Pinpoint the cell where the given text exists, returning its [x, y] midpoint coordinate. 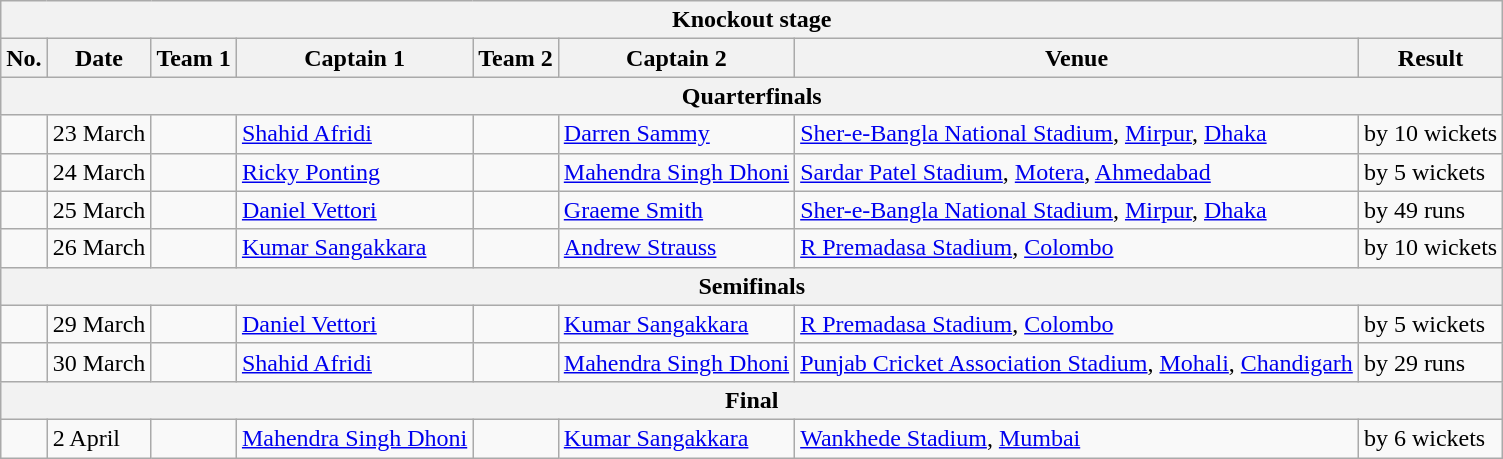
Quarterfinals [752, 96]
Knockout stage [752, 20]
No. [24, 58]
Captain 1 [354, 58]
26 March [99, 248]
30 March [99, 362]
23 March [99, 134]
2 April [99, 438]
24 March [99, 172]
by 29 runs [1430, 362]
Date [99, 58]
29 March [99, 324]
by 49 runs [1430, 210]
Darren Sammy [676, 134]
Sardar Patel Stadium, Motera, Ahmedabad [1077, 172]
Graeme Smith [676, 210]
Captain 2 [676, 58]
25 March [99, 210]
Venue [1077, 58]
Team 1 [194, 58]
Ricky Ponting [354, 172]
Punjab Cricket Association Stadium, Mohali, Chandigarh [1077, 362]
Team 2 [516, 58]
Wankhede Stadium, Mumbai [1077, 438]
Result [1430, 58]
Andrew Strauss [676, 248]
Semifinals [752, 286]
Final [752, 400]
by 6 wickets [1430, 438]
